Search for the cell housing the specified text and yield its [x, y] center coordinate. 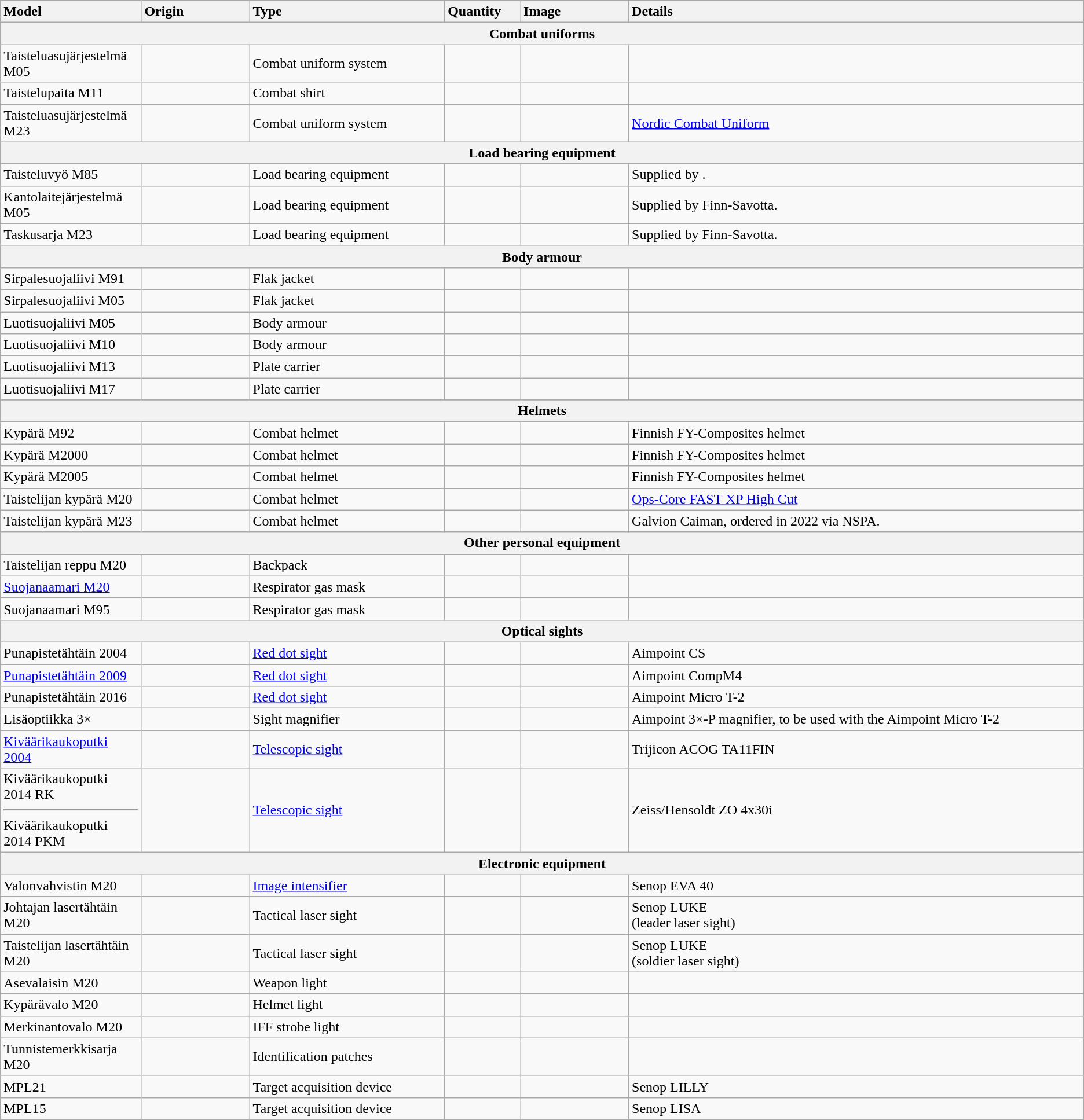
Kypärä M2005 [71, 477]
Kypärä M92 [71, 433]
Taisteluvyö M85 [71, 175]
Sight magnifier [347, 719]
Sirpalesuojaliivi M91 [71, 278]
Model [71, 12]
Suojanaamari M20 [71, 587]
Type [347, 12]
Taistelijan lasertähtäin M20 [71, 953]
Taistelijan kypärä M23 [71, 521]
Zeiss/Hensoldt ZO 4x30i [856, 810]
Luotisuojaliivi M05 [71, 322]
Taskusarja M23 [71, 234]
Nordic Combat Uniform [856, 123]
Ops-Core FAST XP High Cut [856, 499]
Senop LUKE(leader laser sight) [856, 916]
Asevalaisin M20 [71, 983]
Other personal equipment [542, 543]
Sirpalesuojaliivi M05 [71, 300]
Image [574, 12]
Taistelupaita M11 [71, 93]
Backpack [347, 565]
Merkinantovalo M20 [71, 1027]
Aimpoint Micro T-2 [856, 697]
Combat uniforms [542, 34]
Senop EVA 40 [856, 886]
Punapistetähtäin 2009 [71, 675]
Electronic equipment [542, 864]
IFF strobe light [347, 1027]
Quantity [483, 12]
Taistelijan reppu M20 [71, 565]
Taistelijan kypärä M20 [71, 499]
Supplied by . [856, 175]
Punapistetähtäin 2004 [71, 653]
Kantolaitejärjestelmä M05 [71, 205]
Lisäoptiikka 3× [71, 719]
Optical sights [542, 631]
MPL21 [71, 1086]
Kypärä M2000 [71, 455]
Suojanaamari M95 [71, 609]
Helmets [542, 411]
Senop LILLY [856, 1086]
Combat shirt [347, 93]
Aimpoint 3×-P magnifier, to be used with the Aimpoint Micro T-2 [856, 719]
Trijicon ACOG TA11FIN [856, 749]
Punapistetähtäin 2016 [71, 697]
Helmet light [347, 1005]
Aimpoint CompM4 [856, 675]
Aimpoint CS [856, 653]
Image intensifier [347, 886]
Tunnistemerkkisarja M20 [71, 1057]
Origin [196, 12]
Details [856, 12]
Kiväärikaukoputki 2014 RK Kiväärikaukoputki 2014 PKM [71, 810]
Luotisuojaliivi M17 [71, 389]
Taisteluasujärjestelmä M05 [71, 64]
Weapon light [347, 983]
Kiväärikaukoputki 2004 [71, 749]
Taisteluasujärjestelmä M23 [71, 123]
Senop LISA [856, 1108]
Luotisuojaliivi M10 [71, 345]
Identification patches [347, 1057]
Luotisuojaliivi M13 [71, 367]
Johtajan lasertähtäin M20 [71, 916]
Senop LUKE(soldier laser sight) [856, 953]
Galvion Caiman, ordered in 2022 via NSPA. [856, 521]
MPL15 [71, 1108]
Kypärävalo M20 [71, 1005]
Valonvahvistin M20 [71, 886]
